Locate the cell with the specified text and output its (X, Y) center coordinate. 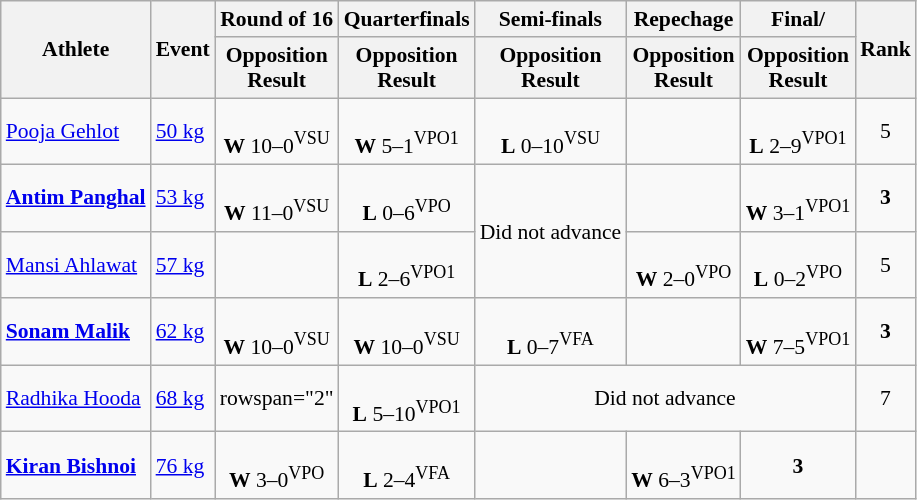
Pooja Gehlot (76, 132)
Semi-finals (551, 19)
7 (886, 398)
Radhika Hooda (76, 398)
Rank (886, 50)
Quarterfinals (407, 19)
Antim Panghal (76, 198)
Event (183, 50)
50 kg (183, 132)
W 7–5VPO1 (798, 332)
L 0–6VPO (407, 198)
W 11–0VSU (277, 198)
L 2–9VPO1 (798, 132)
Athlete (76, 50)
W 6–3VPO1 (684, 466)
76 kg (183, 466)
57 kg (183, 266)
L 0–2VPO (798, 266)
Mansi Ahlawat (76, 266)
W 3–1VPO1 (798, 198)
L 0–10VSU (551, 132)
L 2–4VFA (407, 466)
W 3–0VPO (277, 466)
68 kg (183, 398)
W 2–0VPO (684, 266)
Round of 16 (277, 19)
L 0–7VFA (551, 332)
Repechage (684, 19)
rowspan="2" (277, 398)
L 2–6VPO1 (407, 266)
62 kg (183, 332)
Sonam Malik (76, 332)
W 5–1VPO1 (407, 132)
53 kg (183, 198)
Kiran Bishnoi (76, 466)
L 5–10VPO1 (407, 398)
Final/ (798, 19)
